From the cell containing the given text, extract its center point as (X, Y) coordinate. 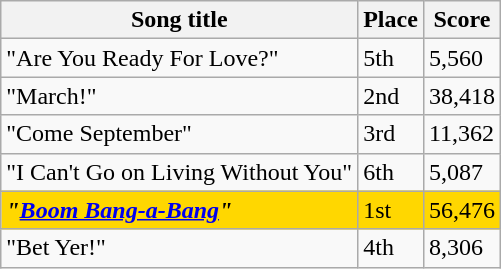
"March!" (180, 96)
5,087 (462, 172)
Song title (180, 20)
"Come September" (180, 134)
"I Can't Go on Living Without You" (180, 172)
Place (391, 20)
"Are You Ready For Love?" (180, 58)
Score (462, 20)
4th (391, 248)
11,362 (462, 134)
5th (391, 58)
56,476 (462, 210)
2nd (391, 96)
1st (391, 210)
5,560 (462, 58)
"Boom Bang-a-Bang" (180, 210)
3rd (391, 134)
"Bet Yer!" (180, 248)
38,418 (462, 96)
8,306 (462, 248)
6th (391, 172)
